Output the (x, y) coordinate of the center of the cell containing the given text.  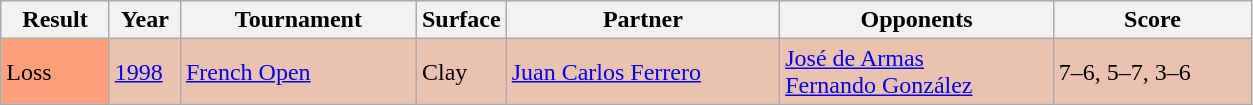
Result (56, 20)
José de Armas Fernando González (917, 72)
Surface (461, 20)
Score (1152, 20)
Juan Carlos Ferrero (643, 72)
7–6, 5–7, 3–6 (1152, 72)
Opponents (917, 20)
1998 (144, 72)
Partner (643, 20)
Year (144, 20)
French Open (298, 72)
Tournament (298, 20)
Clay (461, 72)
Loss (56, 72)
